Identify which cell holds the provided text, then report its [x, y] central coordinate. 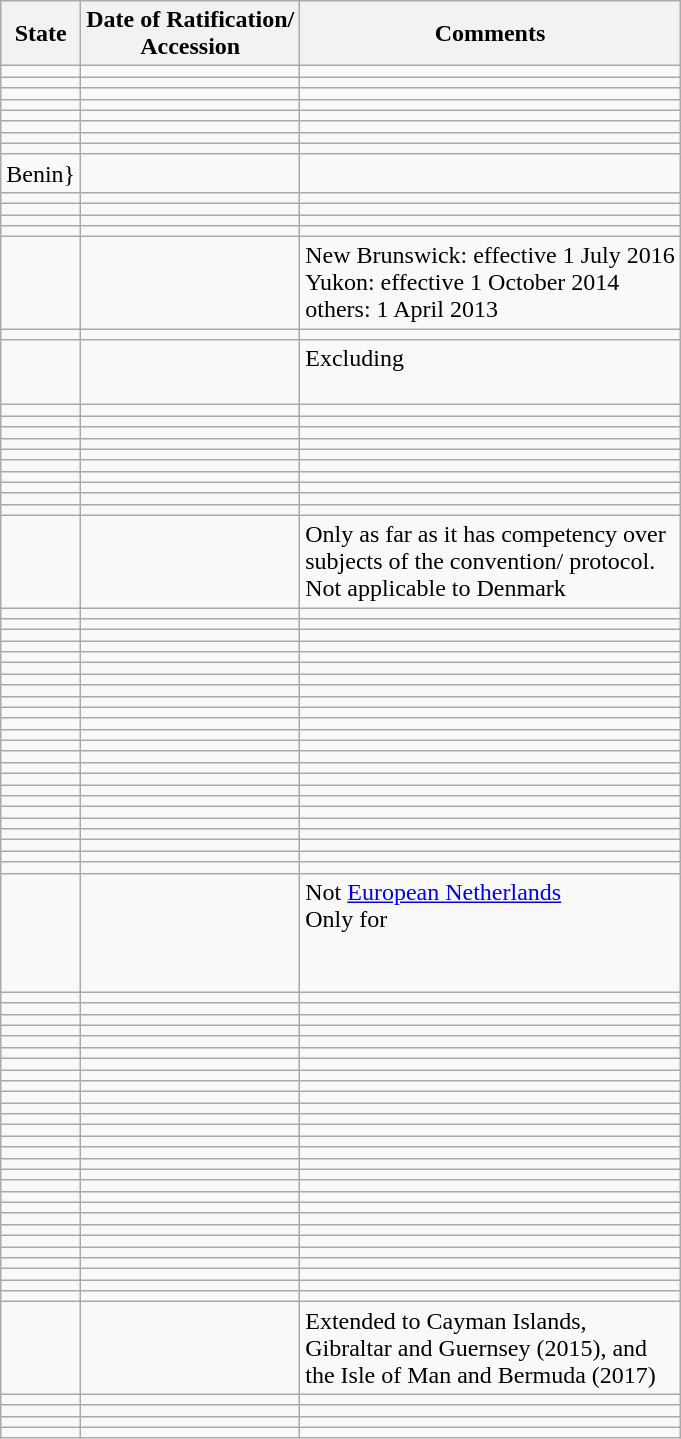
Date of Ratification/Accession [190, 34]
Comments [490, 34]
Benin} [41, 173]
New Brunswick: effective 1 July 2016Yukon: effective 1 October 2014others: 1 April 2013 [490, 283]
Extended to Cayman Islands, Gibraltar and Guernsey (2015), and the Isle of Man and Bermuda (2017) [490, 1348]
Only as far as it has competency over subjects of the convention/ protocol. Not applicable to Denmark [490, 561]
Excluding [490, 372]
State [41, 34]
Not European NetherlandsOnly for [490, 932]
